Find where the given text appears and provide that cell's center as [X, Y] coordinate. 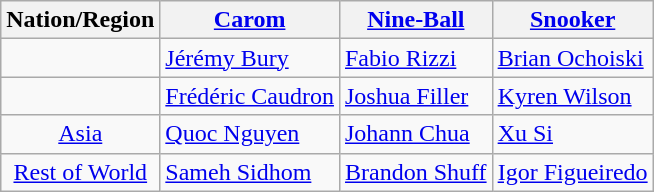
Brandon Shuff [416, 172]
Jérémy Bury [250, 58]
Sameh Sidhom [250, 172]
Kyren Wilson [572, 96]
Asia [80, 134]
Frédéric Caudron [250, 96]
Carom [250, 20]
Quoc Nguyen [250, 134]
Rest of World [80, 172]
Nation/Region [80, 20]
Snooker [572, 20]
Xu Si [572, 134]
Johann Chua [416, 134]
Nine-Ball [416, 20]
Brian Ochoiski [572, 58]
Igor Figueiredo [572, 172]
Fabio Rizzi [416, 58]
Joshua Filler [416, 96]
